From the cell containing the given text, extract its center point as (X, Y) coordinate. 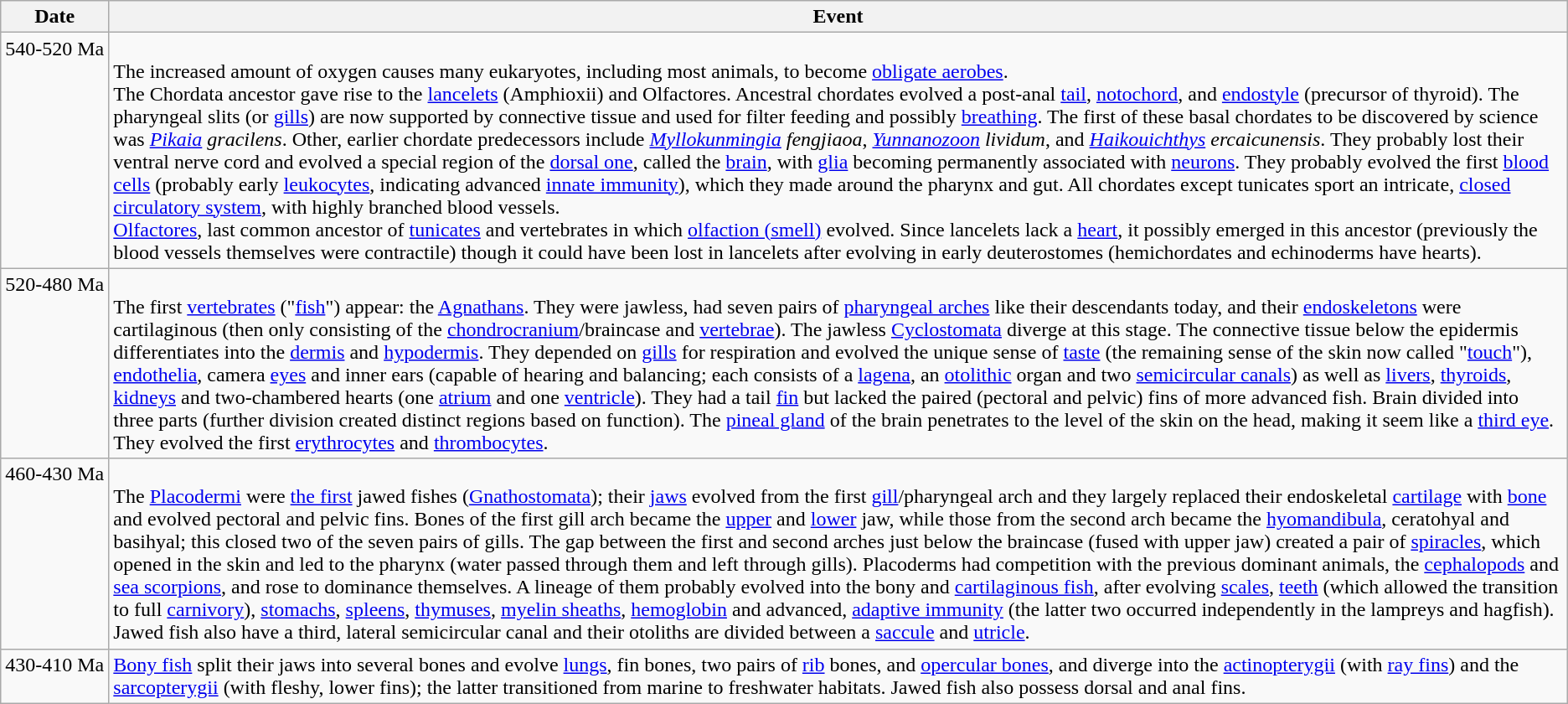
460-430 Ma (55, 553)
Event (838, 17)
540-520 Ma (55, 151)
Date (55, 17)
520-480 Ma (55, 364)
430-410 Ma (55, 676)
